Output the (X, Y) coordinate of the center of the cell containing the given text.  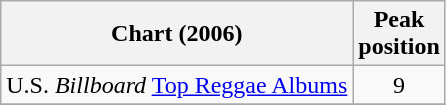
Peakposition (399, 34)
9 (399, 85)
U.S. Billboard Top Reggae Albums (177, 85)
Chart (2006) (177, 34)
